Detect which cell encompasses the target text, then output its (X, Y) center coordinate. 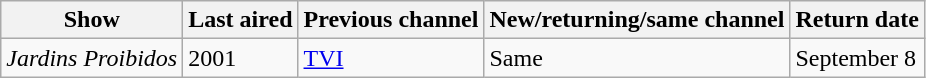
September 8 (857, 58)
New/returning/same channel (637, 20)
Previous channel (391, 20)
Jardins Proibidos (92, 58)
Same (637, 58)
Show (92, 20)
Return date (857, 20)
Last aired (240, 20)
TVI (391, 58)
2001 (240, 58)
